Determine the (X, Y) coordinate at the center of the cell enclosing the given text.  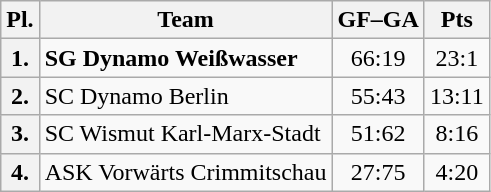
ASK Vorwärts Crimmitschau (186, 172)
51:62 (378, 134)
55:43 (378, 96)
27:75 (378, 172)
SG Dynamo Weißwasser (186, 58)
13:11 (456, 96)
4:20 (456, 172)
23:1 (456, 58)
66:19 (378, 58)
GF–GA (378, 20)
SC Wismut Karl-Marx-Stadt (186, 134)
4. (20, 172)
Team (186, 20)
1. (20, 58)
SC Dynamo Berlin (186, 96)
Pl. (20, 20)
3. (20, 134)
Pts (456, 20)
8:16 (456, 134)
2. (20, 96)
